Output the (X, Y) coordinate of the center of the cell containing the given text.  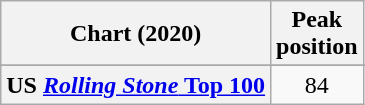
US Rolling Stone Top 100 (136, 85)
Chart (2020) (136, 34)
84 (317, 85)
Peakposition (317, 34)
